Determine the [x, y] coordinate at the center of the cell enclosing the given text.  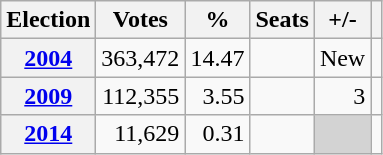
3.55 [218, 96]
0.31 [218, 134]
Election [48, 20]
Votes [140, 20]
2009 [48, 96]
363,472 [140, 58]
New [342, 58]
+/- [342, 20]
14.47 [218, 58]
Seats [282, 20]
2004 [48, 58]
% [218, 20]
2014 [48, 134]
112,355 [140, 96]
11,629 [140, 134]
3 [342, 96]
